Identify which cell holds the provided text, then report its (X, Y) central coordinate. 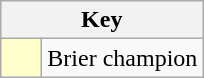
Brier champion (122, 58)
Key (102, 20)
